From the cell containing the given text, extract its center point as [X, Y] coordinate. 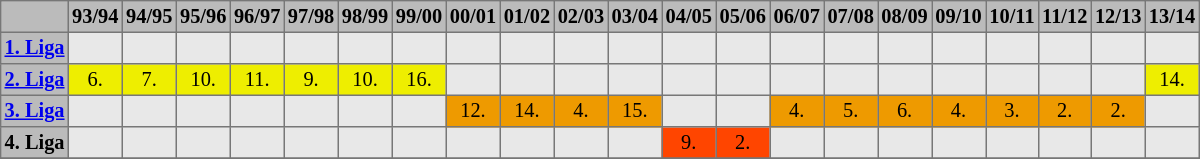
11/12 [1064, 17]
12/13 [1118, 17]
03/04 [635, 17]
09/10 [959, 17]
95/96 [203, 17]
12. [473, 111]
98/99 [365, 17]
16. [419, 80]
05/06 [743, 17]
99/00 [419, 17]
94/95 [149, 17]
3. [1012, 111]
10/11 [1012, 17]
07/08 [851, 17]
96/97 [257, 17]
08/09 [905, 17]
7. [149, 80]
4. Liga [35, 143]
97/98 [311, 17]
01/02 [527, 17]
15. [635, 111]
5. [851, 111]
13/14 [1172, 17]
04/05 [689, 17]
06/07 [797, 17]
93/94 [95, 17]
2. Liga [35, 80]
02/03 [581, 17]
11. [257, 80]
3. Liga [35, 111]
00/01 [473, 17]
1. Liga [35, 48]
